Output the [X, Y] coordinate of the center of the cell containing the given text.  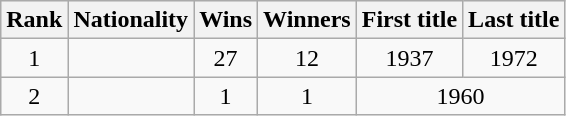
27 [226, 58]
12 [308, 58]
Rank [34, 20]
Wins [226, 20]
Last title [514, 20]
First title [409, 20]
1937 [409, 58]
Winners [308, 20]
1972 [514, 58]
2 [34, 96]
Nationality [131, 20]
1960 [460, 96]
